Detect which cell encompasses the target text, then output its [X, Y] center coordinate. 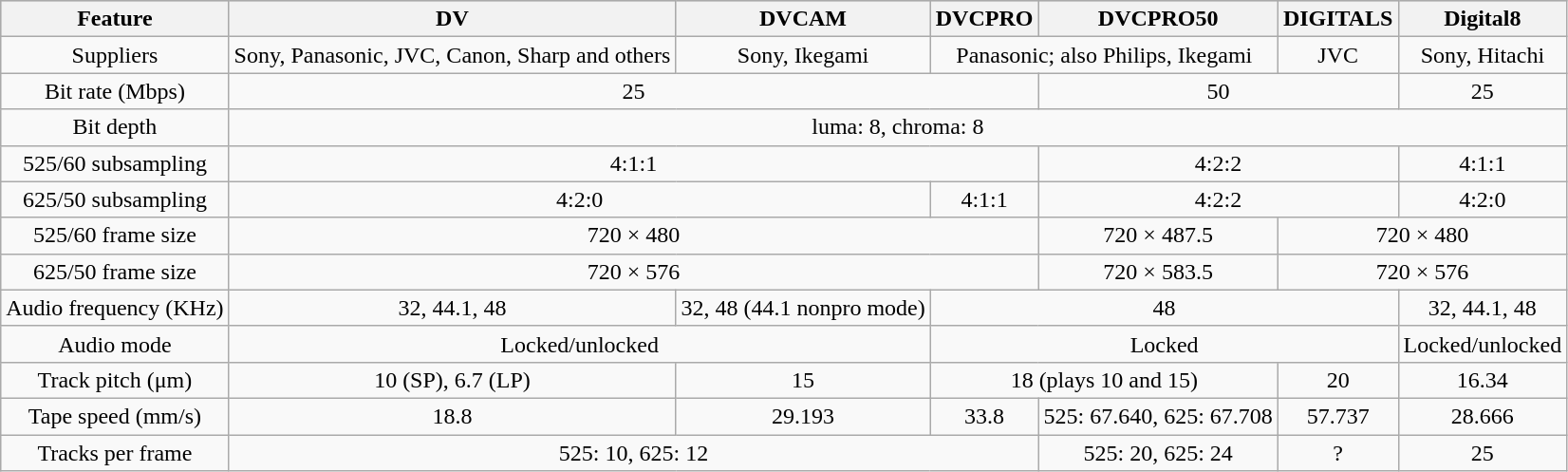
Audio frequency (KHz) [115, 308]
525/60 frame size [115, 236]
JVC [1338, 55]
Sony, Hitachi [1483, 55]
525: 10, 625: 12 [634, 453]
525/60 subsampling [115, 163]
525: 67.640, 625: 67.708 [1158, 416]
Panasonic; also Philips, Ikegami [1104, 55]
luma: 8, chroma: 8 [898, 127]
16.34 [1483, 380]
625/50 frame size [115, 272]
Track pitch (μm) [115, 380]
720 × 487.5 [1158, 236]
Sony, Ikegami [803, 55]
32, 48 (44.1 nonpro mode) [803, 308]
20 [1338, 380]
50 [1219, 91]
Suppliers [115, 55]
18.8 [452, 416]
? [1338, 453]
DVCAM [803, 19]
Bit rate (Mbps) [115, 91]
Bit depth [115, 127]
525: 20, 625: 24 [1158, 453]
33.8 [984, 416]
DIGITALS [1338, 19]
Audio mode [115, 344]
48 [1164, 308]
28.666 [1483, 416]
Locked [1164, 344]
720 × 583.5 [1158, 272]
Tape speed (mm/s) [115, 416]
15 [803, 380]
Digital8 [1483, 19]
57.737 [1338, 416]
10 (SP), 6.7 (LP) [452, 380]
Tracks per frame [115, 453]
625/50 subsampling [115, 199]
18 (plays 10 and 15) [1104, 380]
DV [452, 19]
DVCPRO50 [1158, 19]
Feature [115, 19]
DVCPRO [984, 19]
Sony, Panasonic, JVC, Canon, Sharp and others [452, 55]
29.193 [803, 416]
